Scan for the cell matching the given text and deliver its (x, y) coordinate at center. 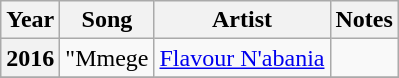
Artist (242, 20)
"Mmege (107, 58)
2016 (30, 58)
Notes (364, 20)
Flavour N'abania (242, 58)
Year (30, 20)
Song (107, 20)
